From the cell containing the given text, extract its center point as [X, Y] coordinate. 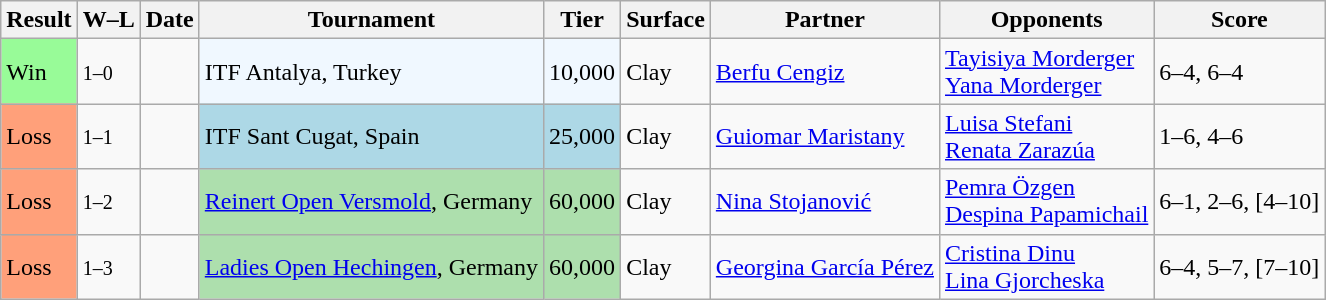
6–4, 5–7, [7–10] [1240, 266]
Pemra Özgen Despina Papamichail [1046, 202]
Score [1240, 20]
1–0 [108, 72]
6–4, 6–4 [1240, 72]
Opponents [1046, 20]
25,000 [582, 136]
Tournament [371, 20]
Nina Stojanović [824, 202]
1–6, 4–6 [1240, 136]
Berfu Cengiz [824, 72]
Reinert Open Versmold, Germany [371, 202]
Partner [824, 20]
Date [170, 20]
Win [39, 72]
1–1 [108, 136]
ITF Sant Cugat, Spain [371, 136]
Result [39, 20]
Ladies Open Hechingen, Germany [371, 266]
6–1, 2–6, [4–10] [1240, 202]
W–L [108, 20]
1–3 [108, 266]
10,000 [582, 72]
Georgina García Pérez [824, 266]
Surface [666, 20]
Cristina Dinu Lina Gjorcheska [1046, 266]
Guiomar Maristany [824, 136]
Luisa Stefani Renata Zarazúa [1046, 136]
Tier [582, 20]
1–2 [108, 202]
ITF Antalya, Turkey [371, 72]
Tayisiya Morderger Yana Morderger [1046, 72]
